Locate the cell with the specified text and output its [x, y] center coordinate. 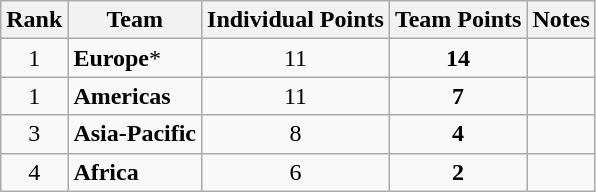
14 [458, 58]
8 [296, 134]
Team [135, 20]
Team Points [458, 20]
Individual Points [296, 20]
7 [458, 96]
6 [296, 172]
Asia-Pacific [135, 134]
3 [34, 134]
Notes [561, 20]
Africa [135, 172]
2 [458, 172]
Americas [135, 96]
Europe* [135, 58]
Rank [34, 20]
